Return (x, y) of the center of cell containing provided text 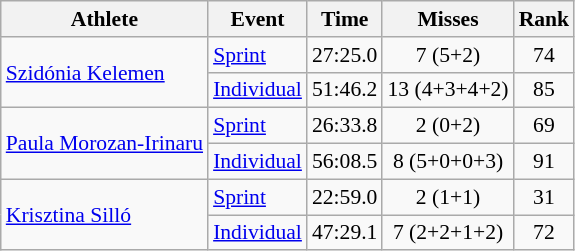
7 (2+2+1+2) (448, 233)
13 (4+3+4+2) (448, 90)
31 (544, 197)
26:33.8 (344, 126)
47:29.1 (344, 233)
2 (0+2) (448, 126)
Time (344, 19)
69 (544, 126)
51:46.2 (344, 90)
Event (258, 19)
2 (1+1) (448, 197)
Athlete (104, 19)
Szidónia Kelemen (104, 72)
85 (544, 90)
Krisztina Silló (104, 214)
27:25.0 (344, 55)
22:59.0 (344, 197)
74 (544, 55)
7 (5+2) (448, 55)
56:08.5 (344, 162)
Rank (544, 19)
91 (544, 162)
Paula Morozan-Irinaru (104, 144)
72 (544, 233)
8 (5+0+0+3) (448, 162)
Misses (448, 19)
